Return [x, y] of the center of cell containing provided text 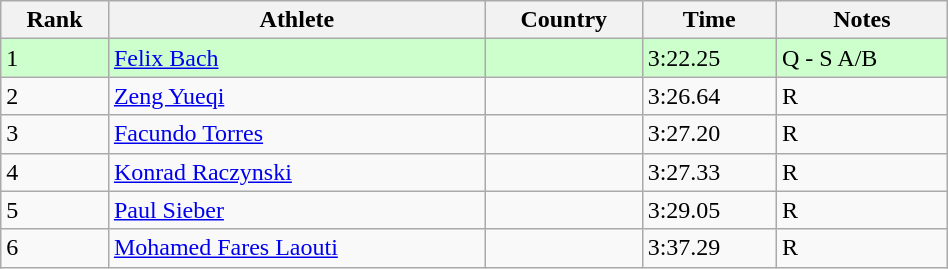
2 [55, 96]
Athlete [296, 20]
Konrad Raczynski [296, 172]
Facundo Torres [296, 134]
6 [55, 248]
Q - S A/B [862, 58]
3:22.25 [709, 58]
Zeng Yueqi [296, 96]
Country [564, 20]
Paul Sieber [296, 210]
Rank [55, 20]
3:29.05 [709, 210]
Felix Bach [296, 58]
3:26.64 [709, 96]
Notes [862, 20]
4 [55, 172]
3:37.29 [709, 248]
Time [709, 20]
3 [55, 134]
Mohamed Fares Laouti [296, 248]
1 [55, 58]
5 [55, 210]
3:27.33 [709, 172]
3:27.20 [709, 134]
